Return (x, y) of the center of cell containing provided text 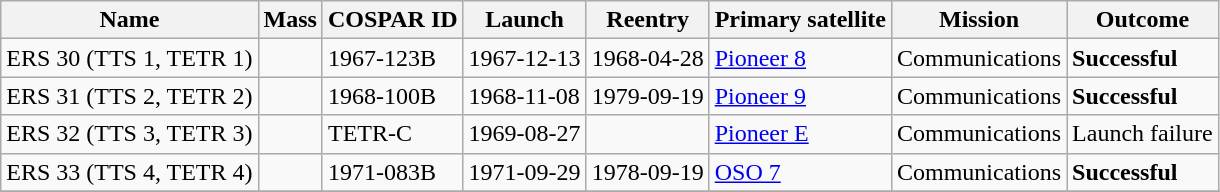
Mass (290, 20)
Outcome (1143, 20)
Launch failure (1143, 134)
1971-09-29 (524, 172)
Name (130, 20)
1967-12-13 (524, 58)
Pioneer E (800, 134)
ERS 31 (TTS 2, TETR 2) (130, 96)
ERS 32 (TTS 3, TETR 3) (130, 134)
Reentry (648, 20)
Primary satellite (800, 20)
ERS 33 (TTS 4, TETR 4) (130, 172)
Pioneer 9 (800, 96)
1968-04-28 (648, 58)
COSPAR ID (392, 20)
OSO 7 (800, 172)
ERS 30 (TTS 1, TETR 1) (130, 58)
Launch (524, 20)
Pioneer 8 (800, 58)
1969-08-27 (524, 134)
1978-09-19 (648, 172)
TETR-C (392, 134)
1979-09-19 (648, 96)
1971-083B (392, 172)
Mission (978, 20)
1967-123B (392, 58)
1968-11-08 (524, 96)
1968-100B (392, 96)
